Extract the [X, Y] coordinate from the center of the cell holding the provided text.  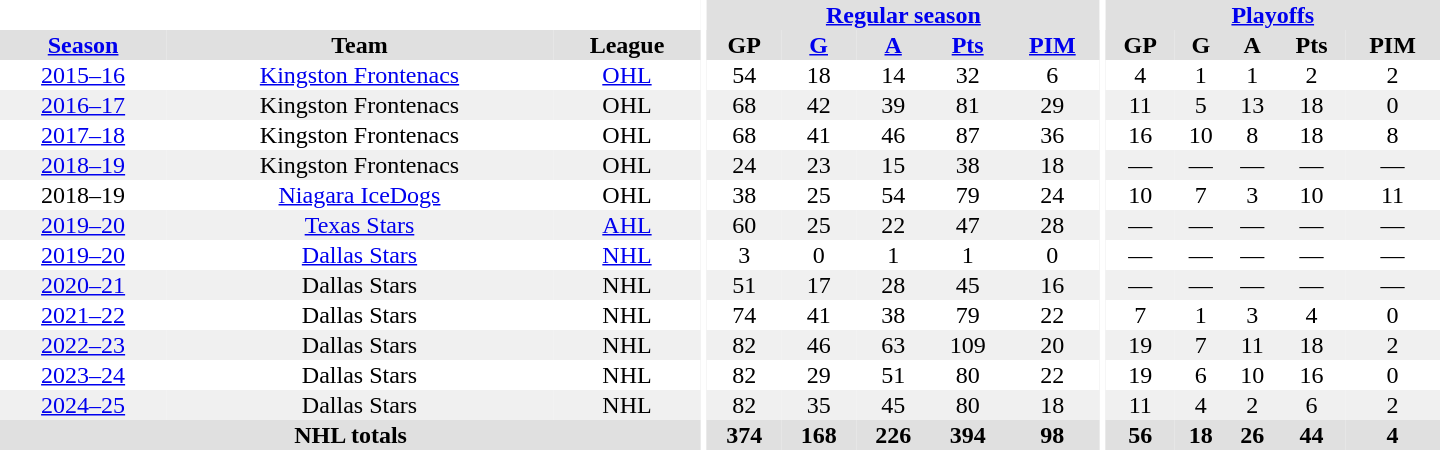
98 [1052, 435]
Regular season [904, 15]
15 [894, 165]
2016–17 [83, 105]
Season [83, 45]
56 [1140, 435]
Niagara IceDogs [360, 195]
74 [744, 315]
23 [818, 165]
36 [1052, 135]
Texas Stars [360, 225]
60 [744, 225]
374 [744, 435]
44 [1312, 435]
2020–21 [83, 285]
63 [894, 345]
20 [1052, 345]
226 [894, 435]
26 [1253, 435]
5 [1201, 105]
Team [360, 45]
2021–22 [83, 315]
17 [818, 285]
35 [818, 405]
168 [818, 435]
AHL [627, 225]
2015–16 [83, 75]
2024–25 [83, 405]
109 [968, 345]
39 [894, 105]
42 [818, 105]
14 [894, 75]
2017–18 [83, 135]
League [627, 45]
47 [968, 225]
Playoffs [1273, 15]
2022–23 [83, 345]
NHL totals [350, 435]
87 [968, 135]
81 [968, 105]
13 [1253, 105]
2023–24 [83, 375]
394 [968, 435]
32 [968, 75]
